For the text-containing cell, return its midpoint in (X, Y) coordinate format. 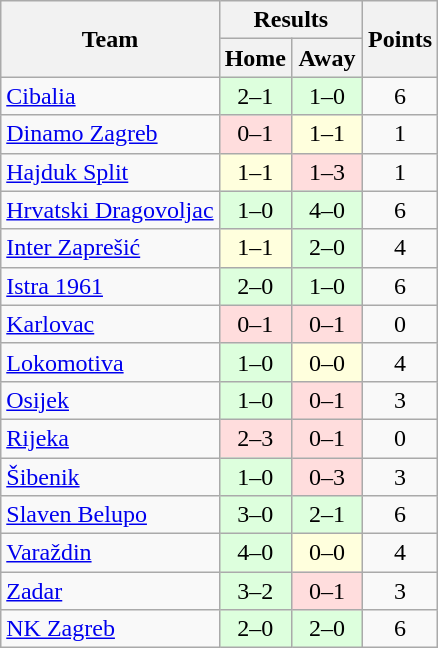
Karlovac (110, 324)
Dinamo Zagreb (110, 134)
Varaždin (110, 553)
Results (290, 20)
Lokomotiva (110, 362)
Hrvatski Dragovoljac (110, 210)
Istra 1961 (110, 286)
Slaven Belupo (110, 515)
3–0 (255, 515)
Osijek (110, 400)
Home (255, 58)
Points (400, 39)
Hajduk Split (110, 172)
2–3 (255, 438)
1–3 (326, 172)
0–3 (326, 477)
3–2 (255, 591)
Inter Zaprešić (110, 248)
NK Zagreb (110, 629)
Team (110, 39)
Away (326, 58)
Šibenik (110, 477)
Zadar (110, 591)
Cibalia (110, 96)
Rijeka (110, 438)
